From the cell containing the given text, extract its center point as [x, y] coordinate. 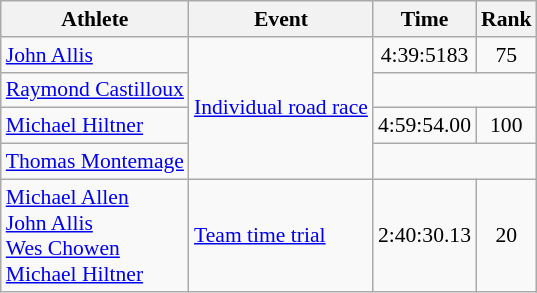
Thomas Montemage [95, 162]
Individual road race [281, 108]
Rank [506, 19]
Raymond Castilloux [95, 90]
100 [506, 126]
Team time trial [281, 235]
75 [506, 55]
Time [424, 19]
4:39:5183 [424, 55]
4:59:54.00 [424, 126]
2:40:30.13 [424, 235]
Michael Hiltner [95, 126]
Michael AllenJohn AllisWes ChowenMichael Hiltner [95, 235]
Event [281, 19]
Athlete [95, 19]
20 [506, 235]
John Allis [95, 55]
